Search for the cell housing the specified text and yield its [X, Y] center coordinate. 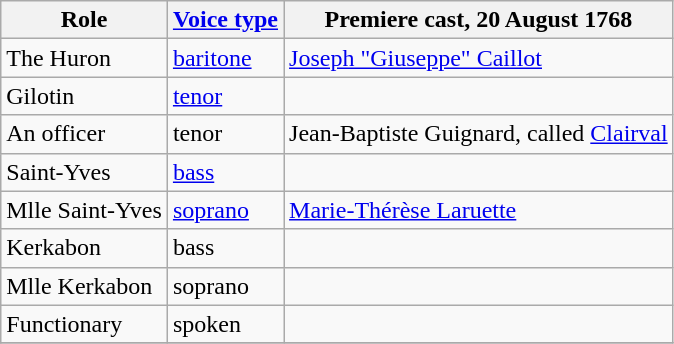
Voice type [225, 20]
Joseph "Giuseppe" Caillot [479, 58]
Mlle Kerkabon [84, 286]
Functionary [84, 324]
The Huron [84, 58]
Jean-Baptiste Guignard, called Clairval [479, 134]
Role [84, 20]
Kerkabon [84, 248]
An officer [84, 134]
Marie-Thérèse Laruette [479, 210]
Mlle Saint-Yves [84, 210]
Saint-Yves [84, 172]
spoken [225, 324]
Gilotin [84, 96]
Premiere cast, 20 August 1768 [479, 20]
baritone [225, 58]
